For the text-containing cell, return its midpoint in [X, Y] coordinate format. 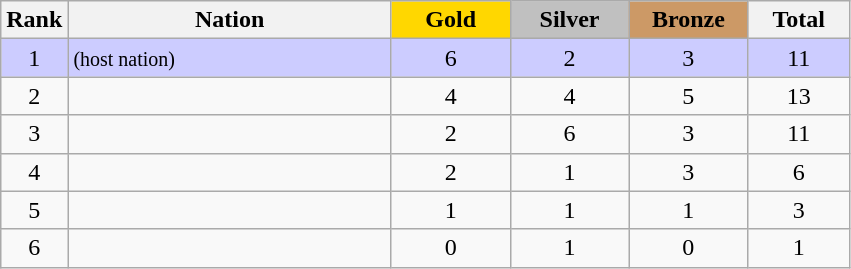
Rank [34, 20]
Total [799, 20]
13 [799, 96]
Nation [230, 20]
Gold [450, 20]
Silver [570, 20]
(host nation) [230, 58]
Bronze [688, 20]
